Detect which cell encompasses the target text, then output its [x, y] center coordinate. 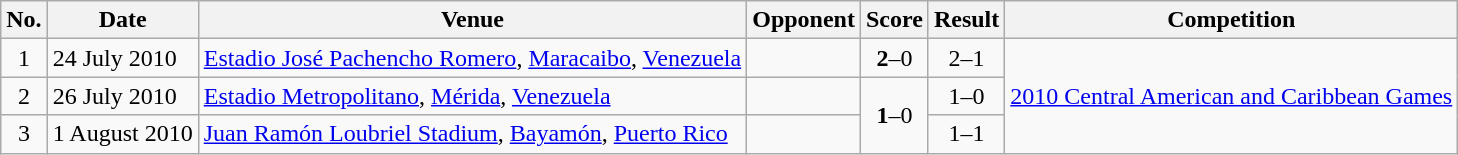
26 July 2010 [122, 96]
Opponent [804, 20]
Juan Ramón Loubriel Stadium, Bayamón, Puerto Rico [472, 134]
2010 Central American and Caribbean Games [1232, 96]
1–1 [966, 134]
1 [24, 58]
Estadio José Pachencho Romero, Maracaibo, Venezuela [472, 58]
1 August 2010 [122, 134]
No. [24, 20]
Date [122, 20]
Competition [1232, 20]
Result [966, 20]
Score [894, 20]
Venue [472, 20]
24 July 2010 [122, 58]
3 [24, 134]
2–0 [894, 58]
2 [24, 96]
2–1 [966, 58]
Estadio Metropolitano, Mérida, Venezuela [472, 96]
